For the text-containing cell, return its midpoint in [X, Y] coordinate format. 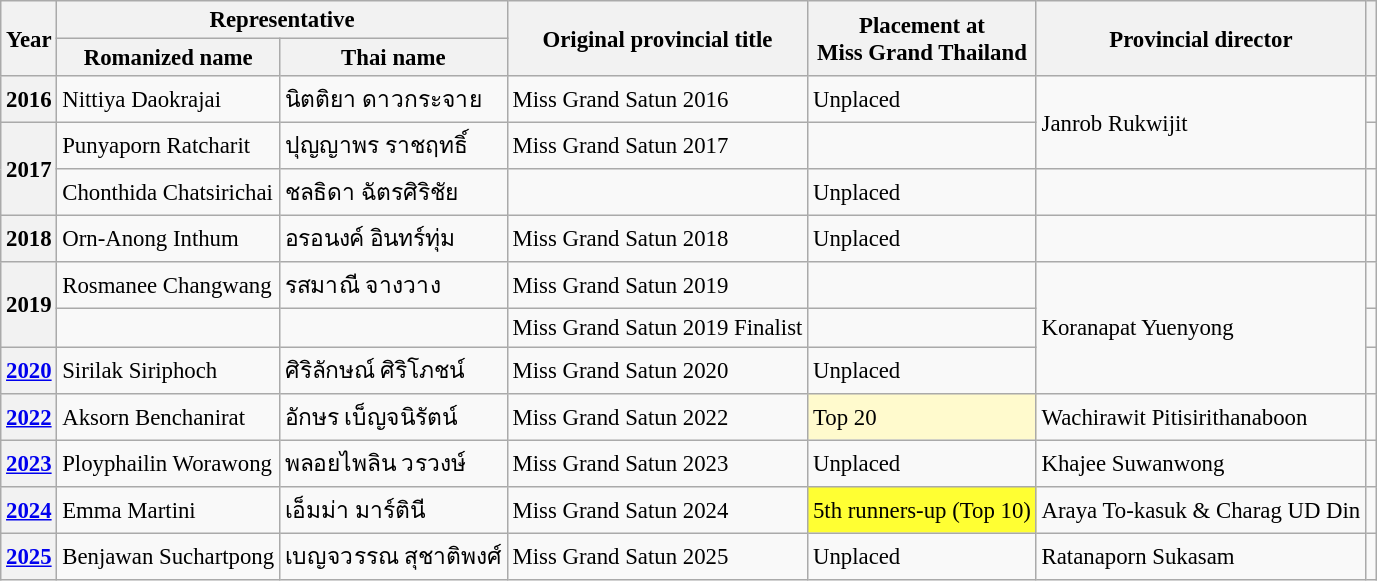
Miss Grand Satun 2016 [657, 100]
Orn-Anong Inthum [168, 240]
Miss Grand Satun 2023 [657, 464]
รสมาณี จางวาง [393, 286]
2016 [29, 100]
Khajee Suwanwong [1200, 464]
2017 [29, 170]
2018 [29, 240]
Wachirawit Pitisirithanaboon [1200, 416]
Emma Martini [168, 510]
Miss Grand Satun 2017 [657, 146]
2022 [29, 416]
Provincial director [1200, 38]
2023 [29, 464]
2019 [29, 304]
Original provincial title [657, 38]
นิตติยา ดาวกระจาย [393, 100]
Koranapat Yuenyong [1200, 328]
อักษร เบ็ญจนิรัตน์ [393, 416]
Ployphailin Worawong [168, 464]
ศิริลักษณ์ ศิริโภชน์ [393, 370]
Ratanaporn Sukasam [1200, 556]
2020 [29, 370]
Representative [282, 20]
Nittiya Daokrajai [168, 100]
Miss Grand Satun 2024 [657, 510]
ปุญญาพร ราชฤทธิ์ [393, 146]
Janrob Rukwijit [1200, 122]
อรอนงค์ อินทร์ทุ่ม [393, 240]
Aksorn Benchanirat [168, 416]
Miss Grand Satun 2018 [657, 240]
Placement atMiss Grand Thailand [922, 38]
Miss Grand Satun 2022 [657, 416]
เอ็มม่า มาร์ตินี [393, 510]
Miss Grand Satun 2020 [657, 370]
Miss Grand Satun 2025 [657, 556]
Miss Grand Satun 2019 [657, 286]
2025 [29, 556]
5th runners-up (Top 10) [922, 510]
Year [29, 38]
Romanized name [168, 58]
Miss Grand Satun 2019 Finalist [657, 328]
Sirilak Siriphoch [168, 370]
ชลธิดา ฉัตรศิริชัย [393, 192]
พลอยไพลิน วรวงษ์ [393, 464]
2024 [29, 510]
Chonthida Chatsirichai [168, 192]
Thai name [393, 58]
Araya To-kasuk & Charag UD Din [1200, 510]
Punyaporn Ratcharit [168, 146]
เบญจวรรณ สุชาติพงศ์ [393, 556]
Rosmanee Changwang [168, 286]
Benjawan Suchartpong [168, 556]
Top 20 [922, 416]
